Find where the given text appears and provide that cell's center as (X, Y) coordinate. 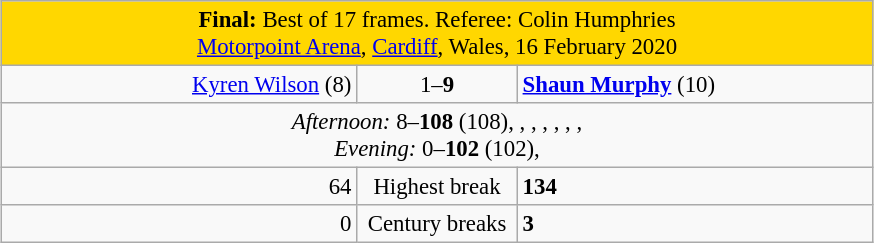
1–9 (438, 85)
Kyren Wilson (8) (179, 85)
Century breaks (438, 224)
3 (695, 224)
Afternoon: 8–108 (108), , , , , , , Evening: 0–102 (102), (437, 136)
Highest break (438, 187)
Final: Best of 17 frames. Referee: Colin HumphriesMotorpoint Arena, Cardiff, Wales, 16 February 2020 (437, 34)
134 (695, 187)
0 (179, 224)
64 (179, 187)
Shaun Murphy (10) (695, 85)
